Output the [x, y] coordinate of the center of the cell containing the given text.  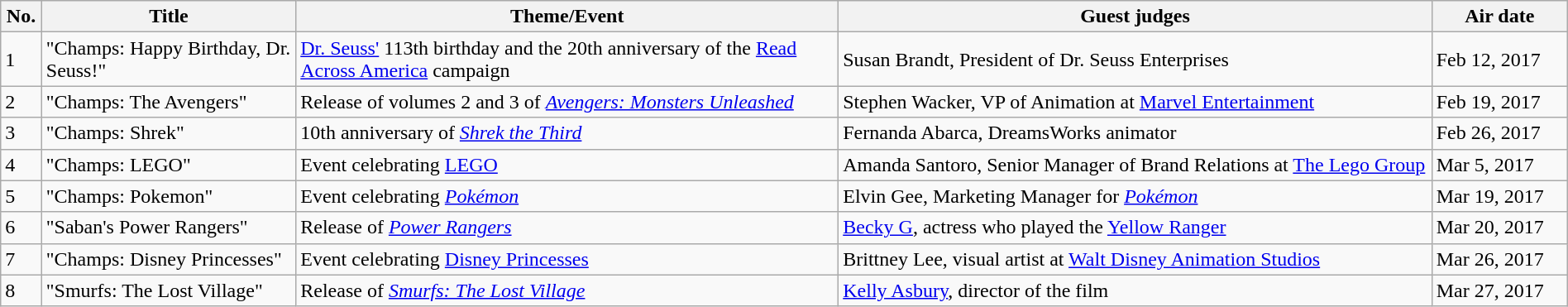
Release of volumes 2 and 3 of Avengers: Monsters Unleashed [567, 102]
Mar 20, 2017 [1499, 228]
Release of Power Rangers [567, 228]
7 [22, 259]
Kelly Asbury, director of the film [1135, 290]
10th anniversary of Shrek the Third [567, 133]
"Champs: LEGO" [169, 165]
Feb 26, 2017 [1499, 133]
Amanda Santoro, Senior Manager of Brand Relations at The Lego Group [1135, 165]
4 [22, 165]
"Champs: Shrek" [169, 133]
"Champs: Disney Princesses" [169, 259]
Event celebrating LEGO [567, 165]
Feb 12, 2017 [1499, 60]
"Champs: Happy Birthday, Dr. Seuss!" [169, 60]
3 [22, 133]
"Champs: The Avengers" [169, 102]
Event celebrating Pokémon [567, 196]
Event celebrating Disney Princesses [567, 259]
Susan Brandt, President of Dr. Seuss Enterprises [1135, 60]
2 [22, 102]
Theme/Event [567, 17]
Stephen Wacker, VP of Animation at Marvel Entertainment [1135, 102]
Mar 5, 2017 [1499, 165]
Title [169, 17]
Mar 19, 2017 [1499, 196]
"Saban's Power Rangers" [169, 228]
6 [22, 228]
Brittney Lee, visual artist at Walt Disney Animation Studios [1135, 259]
Release of Smurfs: The Lost Village [567, 290]
Dr. Seuss' 113th birthday and the 20th anniversary of the Read Across America campaign [567, 60]
Fernanda Abarca, DreamsWorks animator [1135, 133]
Guest judges [1135, 17]
No. [22, 17]
1 [22, 60]
Air date [1499, 17]
"Smurfs: The Lost Village" [169, 290]
Becky G, actress who played the Yellow Ranger [1135, 228]
Feb 19, 2017 [1499, 102]
5 [22, 196]
8 [22, 290]
Mar 27, 2017 [1499, 290]
"Champs: Pokemon" [169, 196]
Elvin Gee, Marketing Manager for Pokémon [1135, 196]
Mar 26, 2017 [1499, 259]
